Find where the given text appears and provide that cell's center as [X, Y] coordinate. 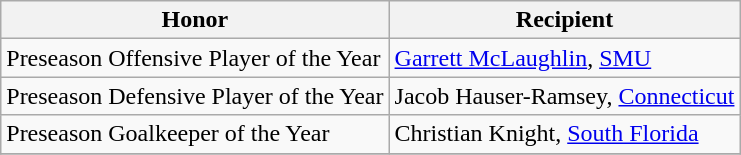
Jacob Hauser-Ramsey, Connecticut [564, 96]
Preseason Goalkeeper of the Year [195, 134]
Christian Knight, South Florida [564, 134]
Preseason Defensive Player of the Year [195, 96]
Garrett McLaughlin, SMU [564, 58]
Recipient [564, 20]
Honor [195, 20]
Preseason Offensive Player of the Year [195, 58]
